Detect which cell encompasses the target text, then output its [x, y] center coordinate. 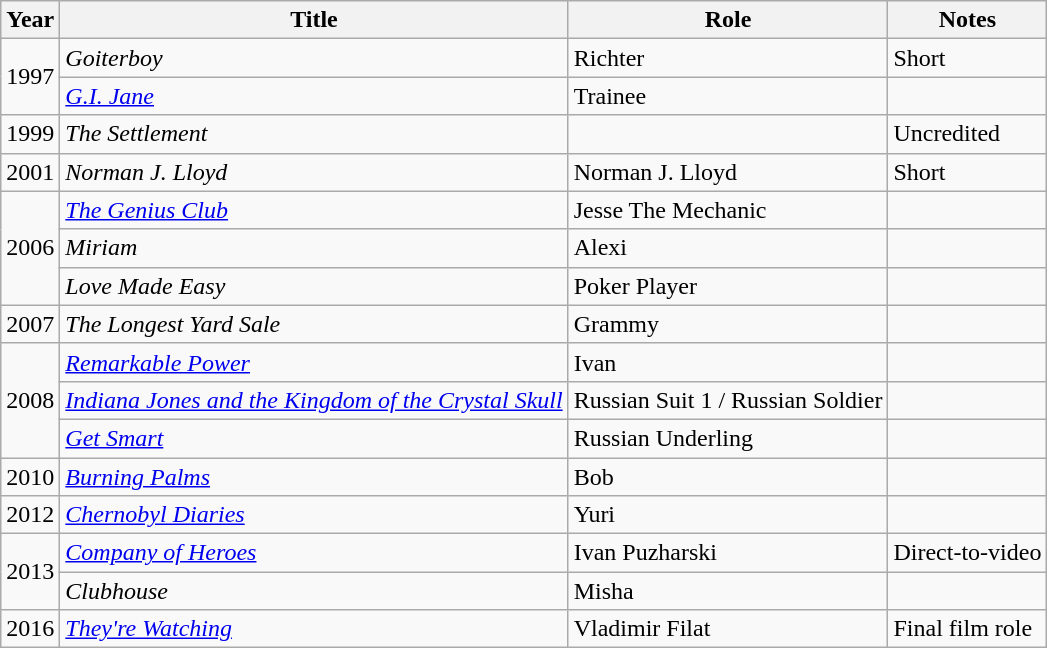
Remarkable Power [314, 362]
1997 [30, 77]
Company of Heroes [314, 553]
Notes [968, 20]
Love Made Easy [314, 286]
Ivan [728, 362]
Yuri [728, 515]
Indiana Jones and the Kingdom of the Crystal Skull [314, 400]
Ivan Puzharski [728, 553]
2008 [30, 400]
2013 [30, 572]
Richter [728, 58]
Vladimir Filat [728, 629]
1999 [30, 134]
The Settlement [314, 134]
Misha [728, 591]
They're Watching [314, 629]
The Genius Club [314, 210]
2010 [30, 477]
Bob [728, 477]
Direct-to-video [968, 553]
Final film role [968, 629]
Trainee [728, 96]
G.I. Jane [314, 96]
2001 [30, 172]
The Longest Yard Sale [314, 324]
Chernobyl Diaries [314, 515]
Get Smart [314, 438]
2007 [30, 324]
Goiterboy [314, 58]
Role [728, 20]
2012 [30, 515]
Uncredited [968, 134]
Jesse The Mechanic [728, 210]
Russian Underling [728, 438]
Miriam [314, 248]
Alexi [728, 248]
Title [314, 20]
Burning Palms [314, 477]
2016 [30, 629]
Grammy [728, 324]
Year [30, 20]
Russian Suit 1 / Russian Soldier [728, 400]
2006 [30, 248]
Clubhouse [314, 591]
Poker Player [728, 286]
